Pinpoint the cell where the given text exists, returning its [x, y] midpoint coordinate. 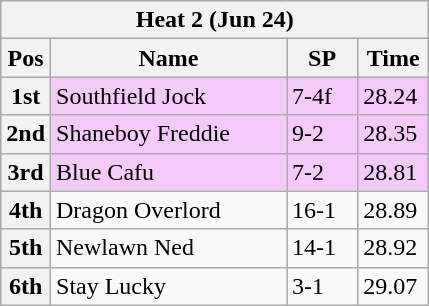
Newlawn Ned [169, 248]
Blue Cafu [169, 172]
Shaneboy Freddie [169, 134]
28.92 [394, 248]
28.24 [394, 96]
Time [394, 58]
3rd [26, 172]
Heat 2 (Jun 24) [215, 20]
1st [26, 96]
Dragon Overlord [169, 210]
28.81 [394, 172]
Pos [26, 58]
3-1 [322, 286]
28.35 [394, 134]
29.07 [394, 286]
5th [26, 248]
Name [169, 58]
2nd [26, 134]
14-1 [322, 248]
Stay Lucky [169, 286]
Southfield Jock [169, 96]
9-2 [322, 134]
28.89 [394, 210]
16-1 [322, 210]
6th [26, 286]
4th [26, 210]
7-2 [322, 172]
7-4f [322, 96]
SP [322, 58]
